Return [x, y] of the center of cell containing provided text 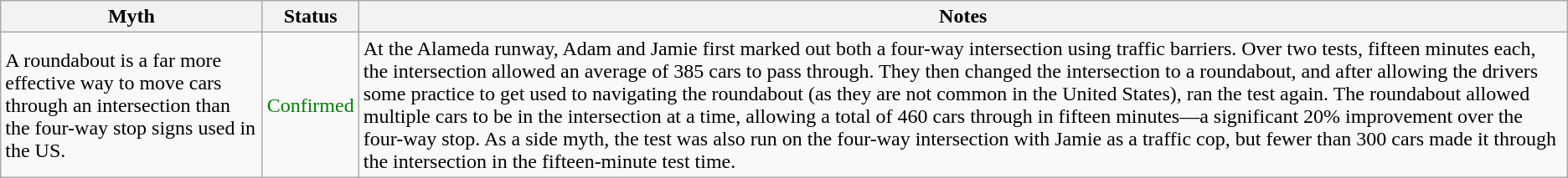
Status [310, 17]
A roundabout is a far more effective way to move cars through an intersection than the four-way stop signs used in the US. [132, 105]
Confirmed [310, 105]
Notes [963, 17]
Myth [132, 17]
